Scan for the cell matching the given text and deliver its (x, y) coordinate at center. 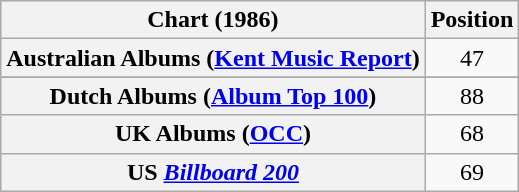
UK Albums (OCC) (213, 134)
88 (472, 96)
Position (472, 20)
Dutch Albums (Album Top 100) (213, 96)
Australian Albums (Kent Music Report) (213, 58)
69 (472, 172)
Chart (1986) (213, 20)
68 (472, 134)
US Billboard 200 (213, 172)
47 (472, 58)
